Detect which cell encompasses the target text, then output its (X, Y) center coordinate. 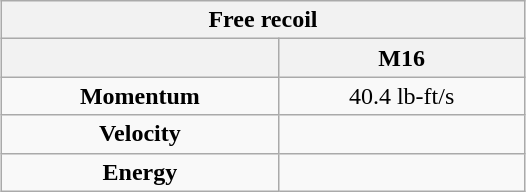
Free recoil (263, 20)
Momentum (140, 96)
Energy (140, 172)
M16 (401, 58)
40.4 lb-ft/s (401, 96)
Velocity (140, 134)
